Capture the cell that displays the provided text and extract its (x, y) central coordinate. 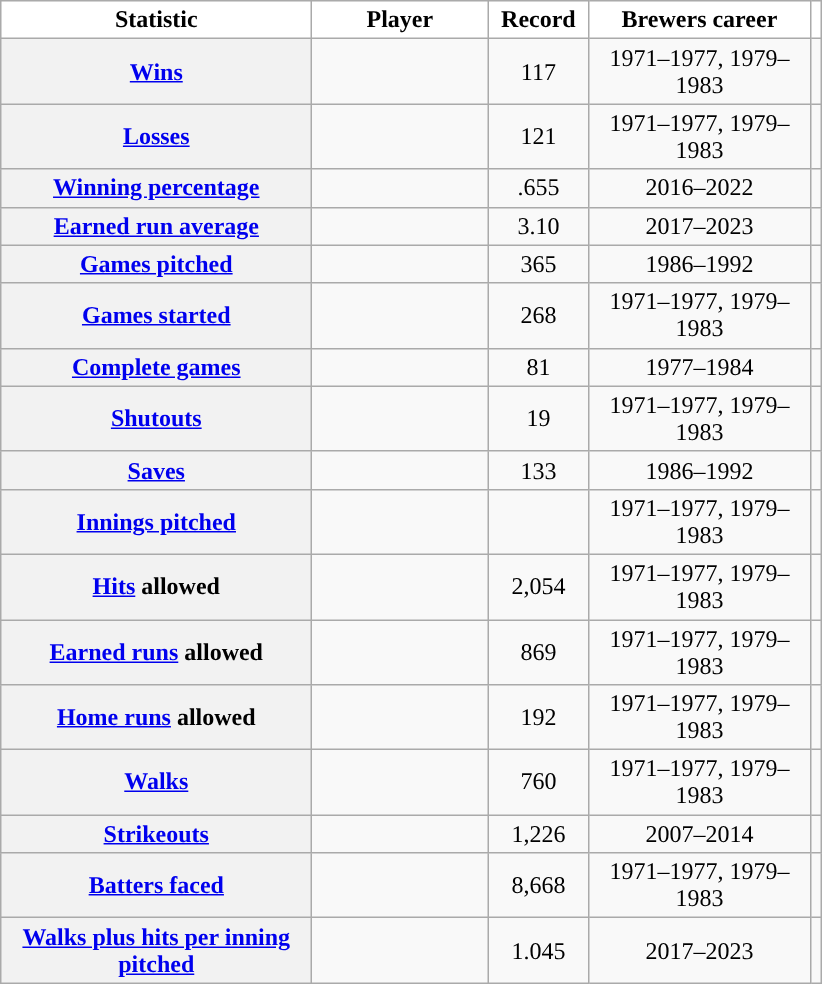
2016–2022 (700, 188)
Innings pitched (156, 522)
Games pitched (156, 264)
Walks plus hits per inning pitched (156, 950)
Strikeouts (156, 834)
Complete games (156, 367)
Shutouts (156, 418)
Record (538, 20)
3.10 (538, 226)
Player (400, 20)
Hits allowed (156, 586)
Earned runs allowed (156, 652)
81 (538, 367)
Games started (156, 316)
365 (538, 264)
Brewers career (700, 20)
2,054 (538, 586)
Winning percentage (156, 188)
1977–1984 (700, 367)
760 (538, 782)
121 (538, 136)
1.045 (538, 950)
Batters faced (156, 886)
1,226 (538, 834)
192 (538, 718)
19 (538, 418)
Saves (156, 470)
268 (538, 316)
133 (538, 470)
Earned run average (156, 226)
.655 (538, 188)
Walks (156, 782)
117 (538, 72)
Statistic (156, 20)
869 (538, 652)
Losses (156, 136)
Home runs allowed (156, 718)
2007–2014 (700, 834)
Wins (156, 72)
8,668 (538, 886)
